Identify which cell holds the provided text, then report its [X, Y] central coordinate. 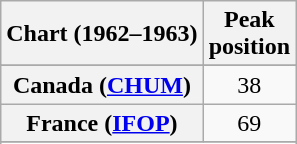
Peakposition [249, 34]
69 [249, 123]
France (IFOP) [102, 123]
Chart (1962–1963) [102, 34]
38 [249, 85]
Canada (CHUM) [102, 85]
